Search for the cell housing the specified text and yield its [X, Y] center coordinate. 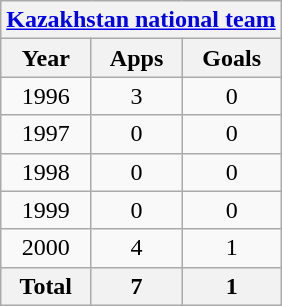
3 [136, 96]
Kazakhstan national team [141, 20]
Apps [136, 58]
1998 [46, 172]
4 [136, 248]
7 [136, 286]
2000 [46, 248]
Total [46, 286]
1999 [46, 210]
1996 [46, 96]
Year [46, 58]
1997 [46, 134]
Goals [232, 58]
